Locate the cell with the specified text and output its (x, y) center coordinate. 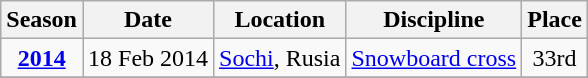
Snowboard cross (434, 58)
Season (42, 20)
18 Feb 2014 (148, 58)
33rd (555, 58)
Date (148, 20)
Discipline (434, 20)
Sochi, Rusia (280, 58)
Location (280, 20)
Place (555, 20)
2014 (42, 58)
